Return the [x, y] coordinate for the center point of the cell that contains the specified text.  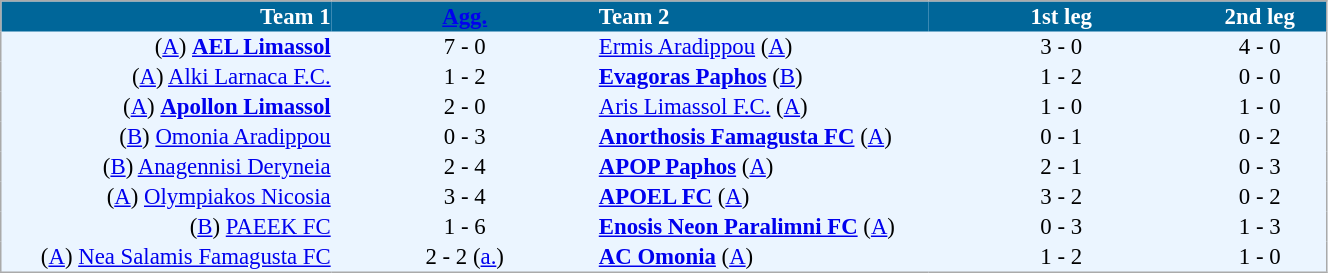
3 - 0 [1062, 47]
3 - 2 [1062, 197]
7 - 0 [464, 47]
APOP Paphos (A) [762, 167]
AC Omonia (A) [762, 257]
1 - 6 [464, 227]
(A) AEL Limassol [166, 47]
0 - 1 [1062, 137]
(A) Olympiakos Nicosia [166, 197]
Aris Limassol F.C. (A) [762, 107]
2 - 0 [464, 107]
2 - 4 [464, 167]
4 - 0 [1260, 47]
Ermis Aradippou (A) [762, 47]
Evagoras Paphos (B) [762, 77]
(B) Anagennisi Deryneia [166, 167]
2 - 2 (a.) [464, 257]
2nd leg [1260, 16]
APOEL FC (A) [762, 197]
0 - 0 [1260, 77]
Team 2 [762, 16]
(B) Omonia Aradippou [166, 137]
3 - 4 [464, 197]
(A) Apollon Limassol [166, 107]
Anorthosis Famagusta FC (A) [762, 137]
(A) Alki Larnaca F.C. [166, 77]
Enosis Neon Paralimni FC (A) [762, 227]
(A) Nea Salamis Famagusta FC [166, 257]
1 - 3 [1260, 227]
Agg. [464, 16]
Team 1 [166, 16]
1st leg [1062, 16]
(B) PAEEK FC [166, 227]
2 - 1 [1062, 167]
